For the text-containing cell, return its midpoint in [x, y] coordinate format. 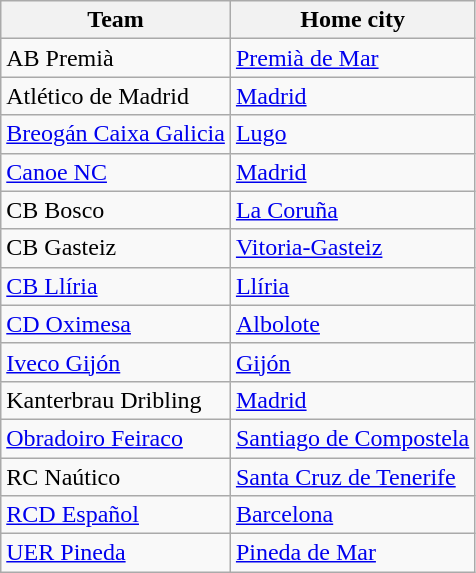
Iveco Gijón [116, 362]
AB Premià [116, 58]
Kanterbrau Dribling [116, 400]
Breogán Caixa Galicia [116, 134]
CB Gasteiz [116, 248]
Gijón [352, 362]
Santiago de Compostela [352, 438]
Obradoiro Feiraco [116, 438]
Vitoria-Gasteiz [352, 248]
CB Llíria [116, 286]
Llíria [352, 286]
Santa Cruz de Tenerife [352, 477]
Barcelona [352, 515]
Home city [352, 20]
Atlético de Madrid [116, 96]
UER Pineda [116, 553]
Albolote [352, 324]
Team [116, 20]
Canoe NC [116, 172]
CD Oximesa [116, 324]
Pineda de Mar [352, 553]
CB Bosco [116, 210]
Premià de Mar [352, 58]
Lugo [352, 134]
La Coruña [352, 210]
RCD Español [116, 515]
RC Naútico [116, 477]
